Find where the given text appears and provide that cell's center as [X, Y] coordinate. 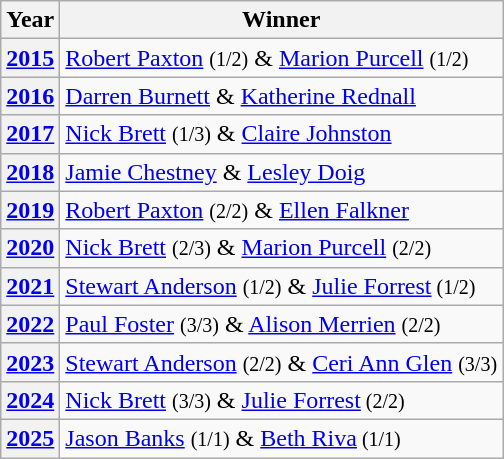
Robert Paxton (2/2) & Ellen Falkner [282, 210]
2017 [30, 134]
2020 [30, 248]
Darren Burnett & Katherine Rednall [282, 96]
2024 [30, 400]
2016 [30, 96]
Nick Brett (2/3) & Marion Purcell (2/2) [282, 248]
2025 [30, 438]
Stewart Anderson (1/2) & Julie Forrest (1/2) [282, 286]
Paul Foster (3/3) & Alison Merrien (2/2) [282, 324]
2023 [30, 362]
2015 [30, 58]
Jason Banks (1/1) & Beth Riva (1/1) [282, 438]
2019 [30, 210]
Year [30, 20]
Nick Brett (1/3) & Claire Johnston [282, 134]
Winner [282, 20]
2021 [30, 286]
2022 [30, 324]
Robert Paxton (1/2) & Marion Purcell (1/2) [282, 58]
Nick Brett (3/3) & Julie Forrest (2/2) [282, 400]
Jamie Chestney & Lesley Doig [282, 172]
2018 [30, 172]
Stewart Anderson (2/2) & Ceri Ann Glen (3/3) [282, 362]
